Extract the [X, Y] coordinate from the center of the cell holding the provided text.  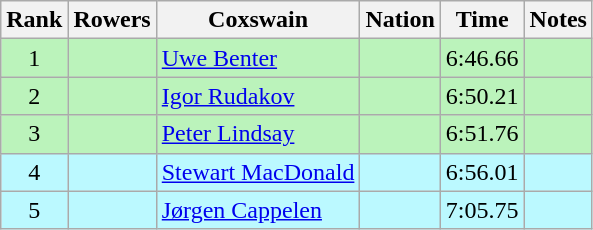
4 [34, 172]
2 [34, 96]
Coxswain [258, 20]
Rowers [112, 20]
Rank [34, 20]
6:56.01 [482, 172]
6:51.76 [482, 134]
Time [482, 20]
1 [34, 58]
Stewart MacDonald [258, 172]
Notes [558, 20]
5 [34, 210]
6:46.66 [482, 58]
Jørgen Cappelen [258, 210]
Igor Rudakov [258, 96]
3 [34, 134]
Peter Lindsay [258, 134]
Uwe Benter [258, 58]
6:50.21 [482, 96]
Nation [400, 20]
7:05.75 [482, 210]
